For the text-containing cell, return its midpoint in [x, y] coordinate format. 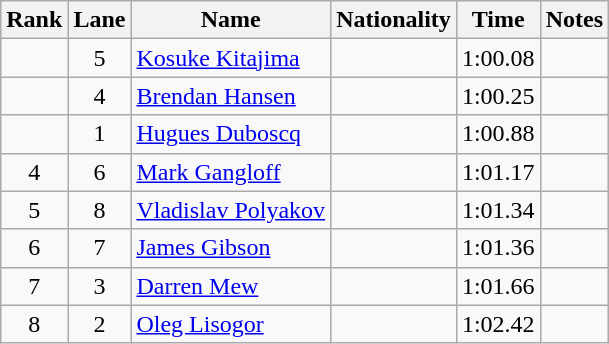
Oleg Lisogor [231, 324]
3 [100, 286]
1:00.88 [498, 134]
Kosuke Kitajima [231, 58]
Mark Gangloff [231, 172]
2 [100, 324]
Brendan Hansen [231, 96]
Rank [34, 20]
Vladislav Polyakov [231, 210]
1:01.66 [498, 286]
Darren Mew [231, 286]
1:01.17 [498, 172]
James Gibson [231, 248]
1:00.25 [498, 96]
Notes [574, 20]
1:00.08 [498, 58]
Hugues Duboscq [231, 134]
1:01.36 [498, 248]
Name [231, 20]
1:02.42 [498, 324]
1:01.34 [498, 210]
Time [498, 20]
Lane [100, 20]
1 [100, 134]
Nationality [394, 20]
